From the cell containing the given text, extract its center point as [x, y] coordinate. 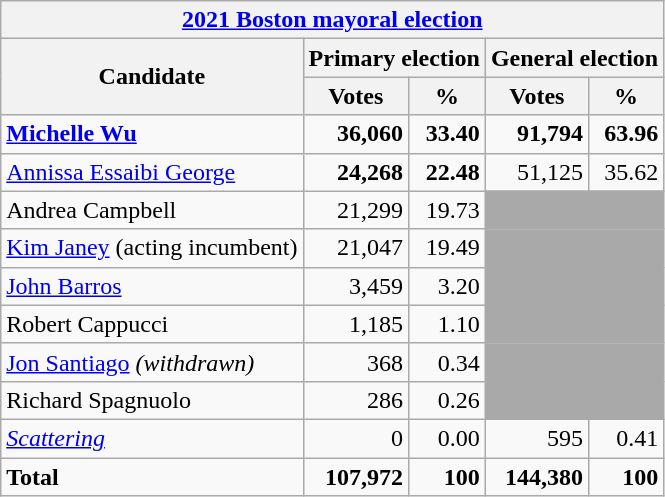
91,794 [536, 134]
0.26 [446, 400]
Scattering [152, 438]
35.62 [626, 172]
33.40 [446, 134]
368 [356, 362]
36,060 [356, 134]
Richard Spagnuolo [152, 400]
Annissa Essaibi George [152, 172]
19.49 [446, 248]
Candidate [152, 77]
63.96 [626, 134]
Total [152, 477]
0.00 [446, 438]
Andrea Campbell [152, 210]
Michelle Wu [152, 134]
1,185 [356, 324]
0 [356, 438]
22.48 [446, 172]
51,125 [536, 172]
3.20 [446, 286]
Jon Santiago (withdrawn) [152, 362]
24,268 [356, 172]
107,972 [356, 477]
21,299 [356, 210]
1.10 [446, 324]
John Barros [152, 286]
Kim Janey (acting incumbent) [152, 248]
286 [356, 400]
General election [574, 58]
0.41 [626, 438]
19.73 [446, 210]
0.34 [446, 362]
2021 Boston mayoral election [332, 20]
Primary election [394, 58]
3,459 [356, 286]
144,380 [536, 477]
595 [536, 438]
21,047 [356, 248]
Robert Cappucci [152, 324]
